For the text-containing cell, return its midpoint in (X, Y) coordinate format. 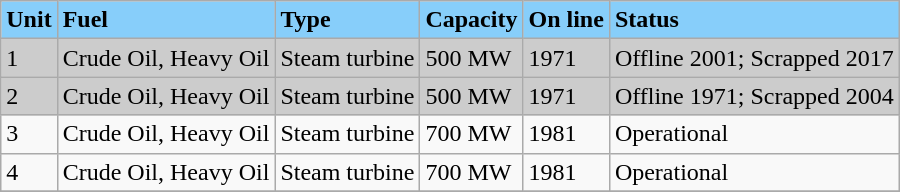
2 (29, 96)
1 (29, 58)
Type (348, 20)
Status (754, 20)
4 (29, 172)
Offline 1971; Scrapped 2004 (754, 96)
Fuel (166, 20)
Capacity (472, 20)
On line (566, 20)
Unit (29, 20)
Offline 2001; Scrapped 2017 (754, 58)
3 (29, 134)
